Pinpoint the cell where the given text exists, returning its [X, Y] midpoint coordinate. 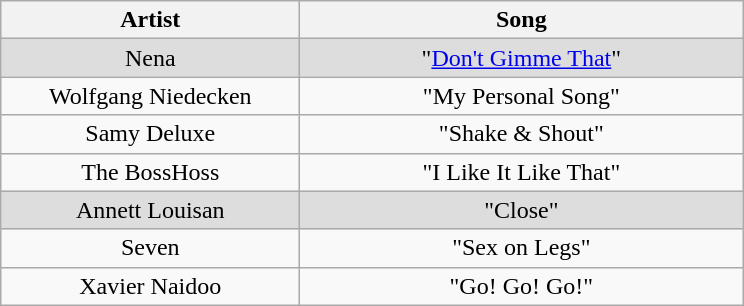
"Don't Gimme That" [522, 58]
Nena [150, 58]
"Go! Go! Go!" [522, 286]
Song [522, 20]
"Sex on Legs" [522, 248]
Xavier Naidoo [150, 286]
"My Personal Song" [522, 96]
Samy Deluxe [150, 134]
Seven [150, 248]
"I Like It Like That" [522, 172]
Annett Louisan [150, 210]
Wolfgang Niedecken [150, 96]
"Close" [522, 210]
The BossHoss [150, 172]
"Shake & Shout" [522, 134]
Artist [150, 20]
